Capture the cell that displays the provided text and extract its [x, y] central coordinate. 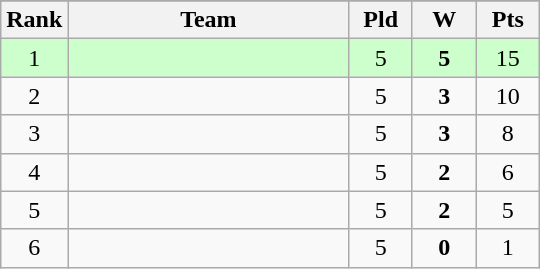
4 [34, 172]
Pts [508, 20]
15 [508, 58]
Rank [34, 20]
10 [508, 96]
8 [508, 134]
W [444, 20]
Team [208, 20]
Pld [381, 20]
0 [444, 248]
